Return the (X, Y) coordinate for the center point of the cell that contains the specified text.  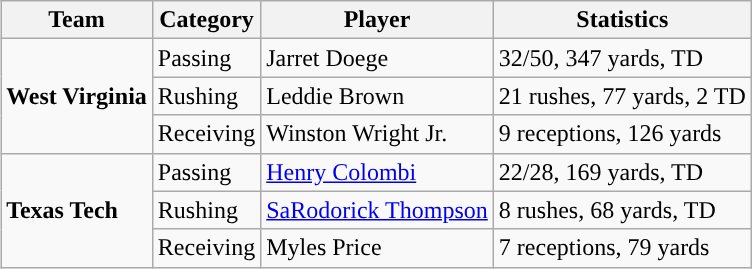
Category (206, 20)
Leddie Brown (378, 96)
32/50, 347 yards, TD (622, 58)
Henry Colombi (378, 172)
Winston Wright Jr. (378, 134)
9 receptions, 126 yards (622, 134)
21 rushes, 77 yards, 2 TD (622, 96)
Jarret Doege (378, 58)
22/28, 169 yards, TD (622, 172)
8 rushes, 68 yards, TD (622, 210)
7 receptions, 79 yards (622, 248)
Team (77, 20)
West Virginia (77, 96)
Statistics (622, 20)
Myles Price (378, 248)
SaRodorick Thompson (378, 210)
Player (378, 20)
Texas Tech (77, 210)
